Determine the [x, y] coordinate at the center of the cell enclosing the given text.  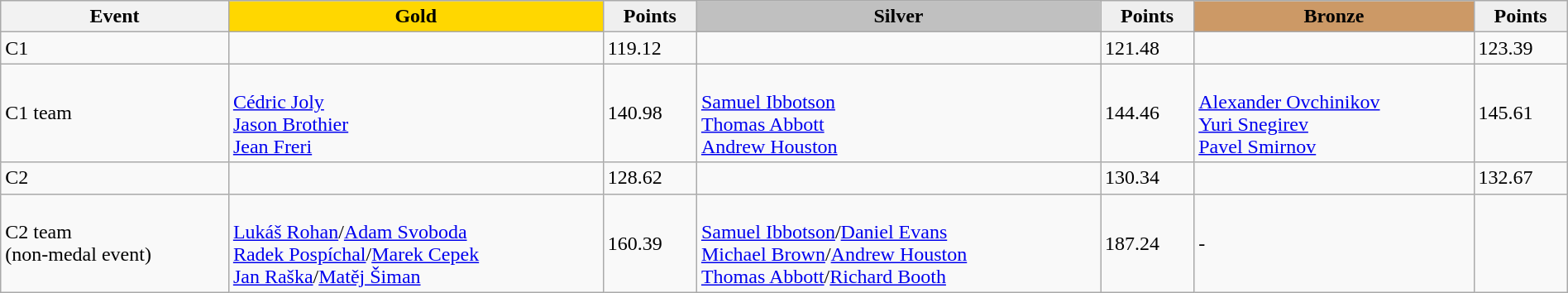
121.48 [1148, 48]
Cédric JolyJason BrothierJean Freri [415, 113]
Silver [898, 17]
C1 team [115, 113]
160.39 [650, 243]
140.98 [650, 113]
C2 team(non-medal event) [115, 243]
132.67 [1520, 178]
123.39 [1520, 48]
130.34 [1148, 178]
144.46 [1148, 113]
Alexander OvchinikovYuri SnegirevPavel Smirnov [1334, 113]
Event [115, 17]
Bronze [1334, 17]
119.12 [650, 48]
Samuel Ibbotson/Daniel EvansMichael Brown/Andrew HoustonThomas Abbott/Richard Booth [898, 243]
Samuel IbbotsonThomas AbbottAndrew Houston [898, 113]
128.62 [650, 178]
Gold [415, 17]
- [1334, 243]
145.61 [1520, 113]
C1 [115, 48]
187.24 [1148, 243]
Lukáš Rohan/Adam SvobodaRadek Pospíchal/Marek CepekJan Raška/Matěj Šiman [415, 243]
C2 [115, 178]
